Capture the cell that displays the provided text and extract its (X, Y) central coordinate. 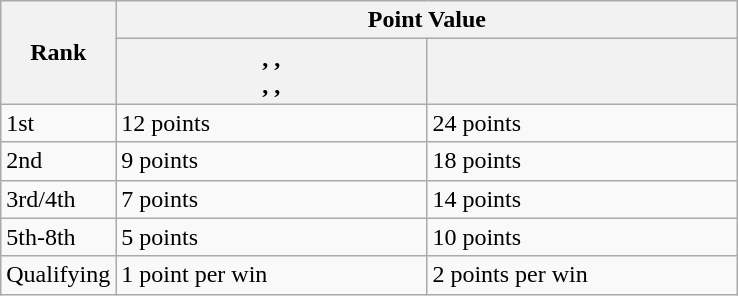
24 points (582, 123)
7 points (272, 199)
5 points (272, 237)
Rank (58, 52)
1st (58, 123)
Point Value (427, 20)
, , , , (272, 72)
2 points per win (582, 275)
18 points (582, 161)
2nd (58, 161)
14 points (582, 199)
10 points (582, 237)
Qualifying (58, 275)
1 point per win (272, 275)
12 points (272, 123)
3rd/4th (58, 199)
9 points (272, 161)
5th-8th (58, 237)
